For the text-containing cell, return its midpoint in (x, y) coordinate format. 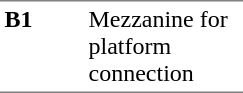
Mezzanine for platform connection (164, 46)
B1 (42, 46)
